Pinpoint the cell where the given text exists, returning its (X, Y) midpoint coordinate. 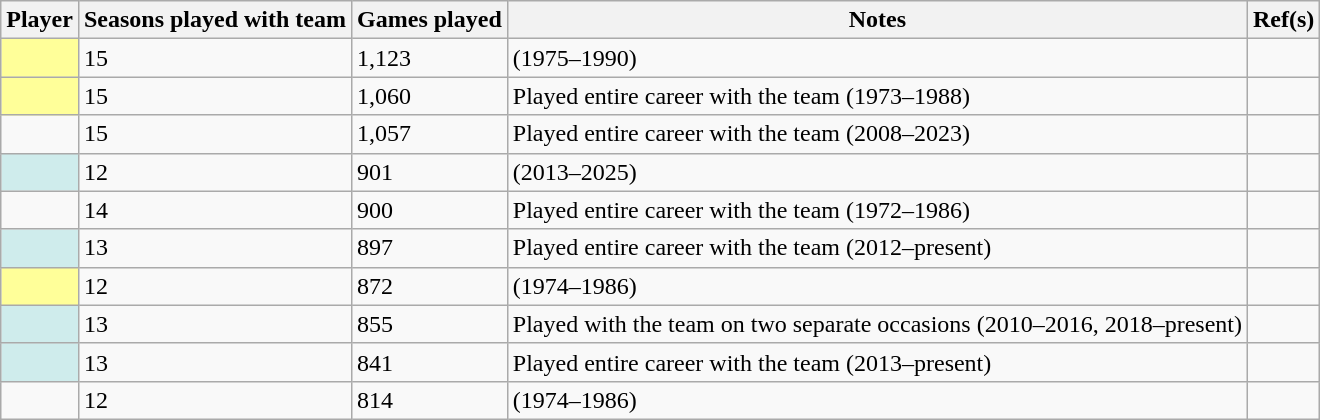
872 (430, 286)
1,123 (430, 58)
814 (430, 400)
1,060 (430, 96)
841 (430, 362)
Seasons played with team (214, 20)
1,057 (430, 134)
855 (430, 324)
(1975–1990) (877, 58)
Player (40, 20)
Played entire career with the team (2012–present) (877, 248)
Games played (430, 20)
Played entire career with the team (2008–2023) (877, 134)
14 (214, 210)
Ref(s) (1284, 20)
Played entire career with the team (1972–1986) (877, 210)
(2013–2025) (877, 172)
Played entire career with the team (2013–present) (877, 362)
900 (430, 210)
Played entire career with the team (1973–1988) (877, 96)
901 (430, 172)
Played with the team on two separate occasions (2010–2016, 2018–present) (877, 324)
897 (430, 248)
Notes (877, 20)
